Detect which cell encompasses the target text, then output its [X, Y] center coordinate. 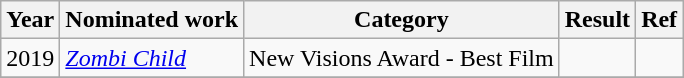
2019 [30, 58]
Category [402, 20]
Ref [660, 20]
Year [30, 20]
Zombi Child [152, 58]
Nominated work [152, 20]
New Visions Award - Best Film [402, 58]
Result [597, 20]
